Scan for the cell matching the given text and deliver its (X, Y) coordinate at center. 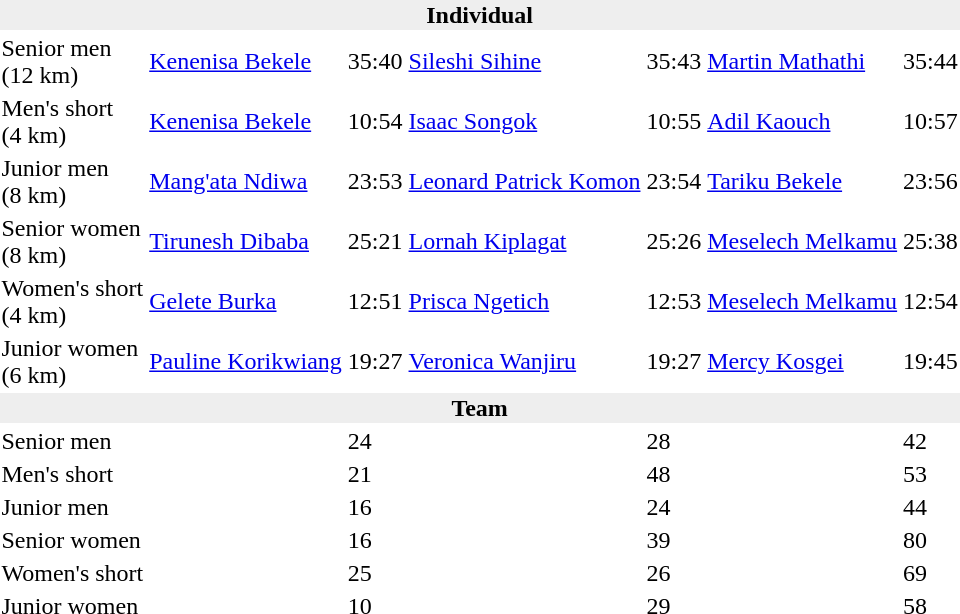
80 (931, 540)
35:44 (931, 62)
Junior men (72, 507)
Junior men(8 km) (72, 182)
Tirunesh Dibaba (246, 242)
Gelete Burka (246, 302)
23:54 (674, 182)
Senior men(12 km) (72, 62)
Men's short (72, 474)
23:56 (931, 182)
Isaac Songok (524, 122)
Sileshi Sihine (524, 62)
25 (375, 573)
Senior women(8 km) (72, 242)
Leonard Patrick Komon (524, 182)
35:40 (375, 62)
Men's short(4 km) (72, 122)
53 (931, 474)
Senior women (72, 540)
44 (931, 507)
Prisca Ngetich (524, 302)
26 (674, 573)
23:53 (375, 182)
19:45 (931, 362)
10:57 (931, 122)
48 (674, 474)
10:55 (674, 122)
Martin Mathathi (802, 62)
Women's short(4 km) (72, 302)
69 (931, 573)
25:26 (674, 242)
Mang'ata Ndiwa (246, 182)
12:51 (375, 302)
42 (931, 441)
12:53 (674, 302)
12:54 (931, 302)
Mercy Kosgei (802, 362)
Veronica Wanjiru (524, 362)
21 (375, 474)
35:43 (674, 62)
Senior men (72, 441)
Pauline Korikwiang (246, 362)
10:54 (375, 122)
28 (674, 441)
Individual (480, 15)
Women's short (72, 573)
25:21 (375, 242)
Junior women(6 km) (72, 362)
Lornah Kiplagat (524, 242)
39 (674, 540)
Team (480, 408)
Adil Kaouch (802, 122)
Tariku Bekele (802, 182)
25:38 (931, 242)
